Locate the cell with the specified text and output its (X, Y) center coordinate. 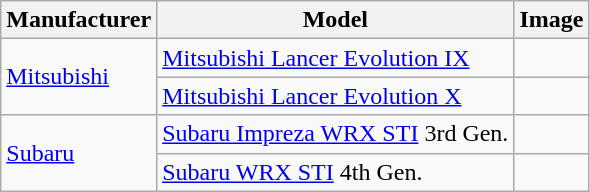
Mitsubishi Lancer Evolution X (336, 96)
Subaru (79, 153)
Mitsubishi Lancer Evolution IX (336, 58)
Subaru WRX STI 4th Gen. (336, 172)
Image (552, 20)
Model (336, 20)
Manufacturer (79, 20)
Mitsubishi (79, 77)
Subaru Impreza WRX STI 3rd Gen. (336, 134)
